From the cell containing the given text, extract its center point as (x, y) coordinate. 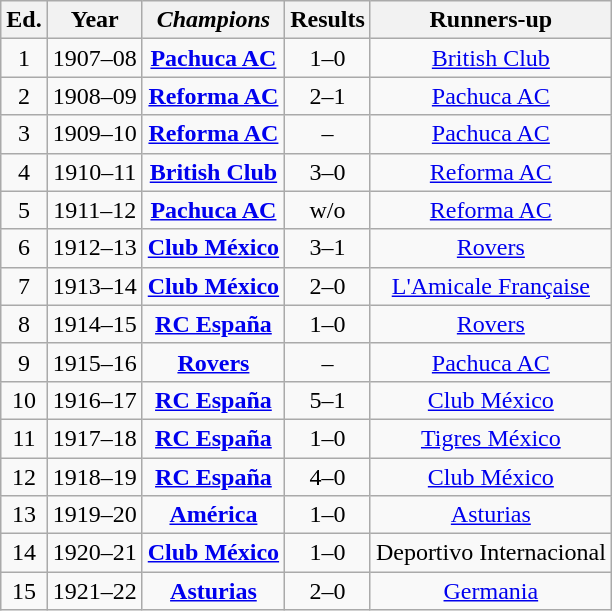
1907–08 (94, 58)
1920–21 (94, 553)
Runners-up (490, 20)
4–0 (328, 477)
4 (24, 172)
1916–17 (94, 400)
Deportivo Internacional (490, 553)
15 (24, 591)
1918–19 (94, 477)
2–1 (328, 96)
1 (24, 58)
11 (24, 438)
Ed. (24, 20)
2 (24, 96)
3–0 (328, 172)
5–1 (328, 400)
Tigres México (490, 438)
1921–22 (94, 591)
1908–09 (94, 96)
L'Amicale Française (490, 286)
6 (24, 248)
Germania (490, 591)
w/o (328, 210)
1919–20 (94, 515)
3 (24, 134)
1914–15 (94, 324)
10 (24, 400)
3–1 (328, 248)
12 (24, 477)
1910–11 (94, 172)
1912–13 (94, 248)
Champions (213, 20)
9 (24, 362)
1917–18 (94, 438)
Year (94, 20)
América (213, 515)
5 (24, 210)
7 (24, 286)
1915–16 (94, 362)
Results (328, 20)
13 (24, 515)
1909–10 (94, 134)
1913–14 (94, 286)
1911–12 (94, 210)
14 (24, 553)
8 (24, 324)
